Return the (x, y) coordinate for the center point of the cell that contains the specified text.  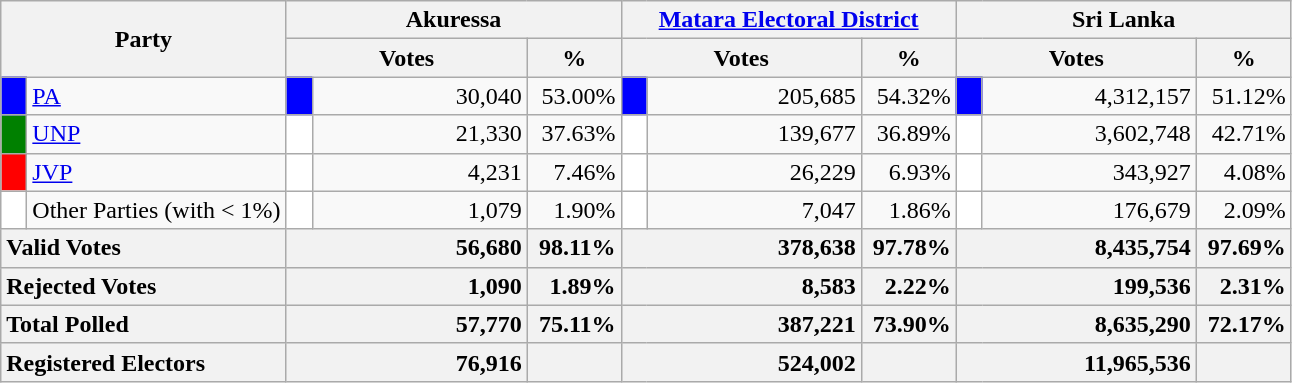
Total Polled (144, 324)
11,965,536 (1076, 362)
205,685 (754, 96)
6.93% (908, 172)
1.89% (574, 286)
Matara Electoral District (788, 20)
Sri Lanka (1124, 20)
53.00% (574, 96)
7.46% (574, 172)
30,040 (420, 96)
139,677 (754, 134)
42.71% (1244, 134)
524,002 (741, 362)
56,680 (406, 248)
98.11% (574, 248)
37.63% (574, 134)
Party (144, 39)
176,679 (1089, 210)
8,583 (741, 286)
Other Parties (with < 1%) (156, 210)
1.86% (908, 210)
3,602,748 (1089, 134)
1,090 (406, 286)
JVP (156, 172)
Registered Electors (144, 362)
378,638 (741, 248)
36.89% (908, 134)
UNP (156, 134)
8,435,754 (1076, 248)
76,916 (406, 362)
21,330 (420, 134)
73.90% (908, 324)
2.22% (908, 286)
72.17% (1244, 324)
Valid Votes (144, 248)
PA (156, 96)
343,927 (1089, 172)
199,536 (1076, 286)
4,312,157 (1089, 96)
97.69% (1244, 248)
51.12% (1244, 96)
2.09% (1244, 210)
57,770 (406, 324)
1,079 (420, 210)
2.31% (1244, 286)
26,229 (754, 172)
7,047 (754, 210)
1.90% (574, 210)
Akuressa (454, 20)
8,635,290 (1076, 324)
387,221 (741, 324)
75.11% (574, 324)
4,231 (420, 172)
54.32% (908, 96)
Rejected Votes (144, 286)
4.08% (1244, 172)
97.78% (908, 248)
